Pinpoint the cell where the given text exists, returning its (X, Y) midpoint coordinate. 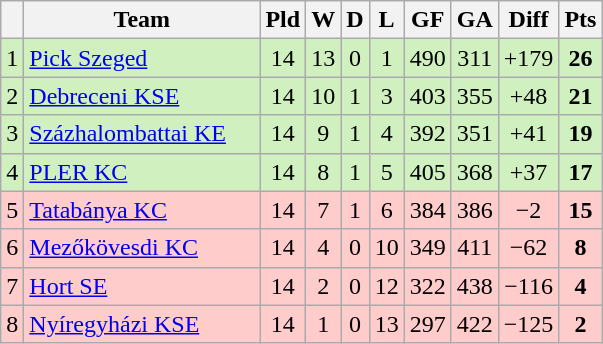
403 (428, 96)
−116 (528, 286)
+179 (528, 58)
+41 (528, 134)
438 (474, 286)
Nyíregyházi KSE (142, 324)
17 (580, 172)
490 (428, 58)
15 (580, 210)
−2 (528, 210)
Team (142, 20)
Pick Szeged (142, 58)
322 (428, 286)
297 (428, 324)
L (386, 20)
Pts (580, 20)
D (355, 20)
422 (474, 324)
384 (428, 210)
Diff (528, 20)
Hort SE (142, 286)
Tatabánya KC (142, 210)
19 (580, 134)
9 (324, 134)
349 (428, 248)
PLER KC (142, 172)
Százhalombattai KE (142, 134)
GF (428, 20)
W (324, 20)
12 (386, 286)
386 (474, 210)
311 (474, 58)
411 (474, 248)
26 (580, 58)
351 (474, 134)
392 (428, 134)
Debreceni KSE (142, 96)
Mezőkövesdi KC (142, 248)
GA (474, 20)
355 (474, 96)
−125 (528, 324)
+37 (528, 172)
−62 (528, 248)
+48 (528, 96)
405 (428, 172)
368 (474, 172)
21 (580, 96)
Pld (283, 20)
